Find where the given text appears and provide that cell's center as [x, y] coordinate. 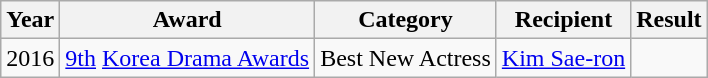
Recipient [563, 20]
Category [406, 20]
Year [30, 20]
Best New Actress [406, 58]
Result [669, 20]
9th Korea Drama Awards [188, 58]
Award [188, 20]
Kim Sae-ron [563, 58]
2016 [30, 58]
